Find where the given text appears and provide that cell's center as (x, y) coordinate. 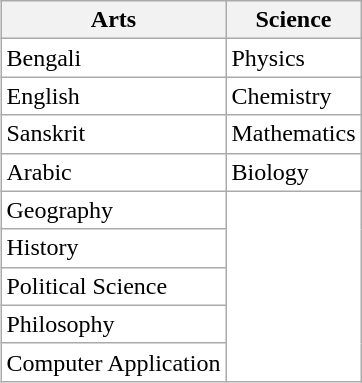
Biology (294, 172)
Science (294, 20)
Arts (114, 20)
Mathematics (294, 134)
Computer Application (114, 362)
English (114, 96)
Arabic (114, 172)
History (114, 248)
Philosophy (114, 324)
Political Science (114, 286)
Sanskrit (114, 134)
Chemistry (294, 96)
Geography (114, 210)
Bengali (114, 58)
Physics (294, 58)
